Provide the [x, y] coordinate of the cell's center where the given text is located.  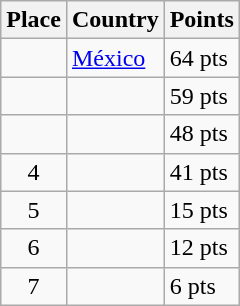
4 [34, 172]
6 [34, 248]
Country [115, 20]
59 pts [202, 96]
5 [34, 210]
Place [34, 20]
41 pts [202, 172]
Points [202, 20]
12 pts [202, 248]
64 pts [202, 58]
15 pts [202, 210]
México [115, 58]
48 pts [202, 134]
7 [34, 286]
6 pts [202, 286]
